Search for the cell housing the specified text and yield its (x, y) center coordinate. 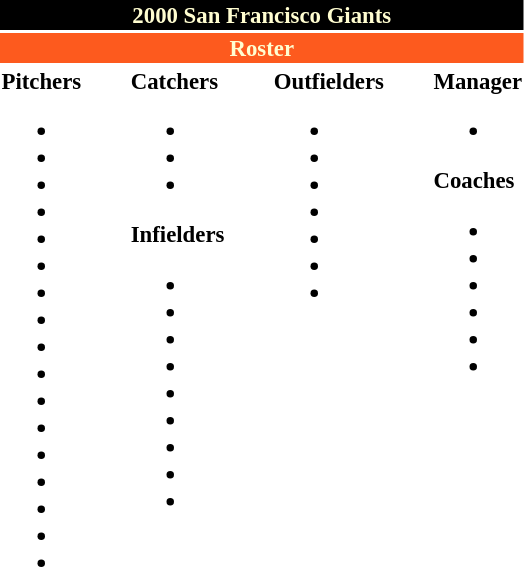
Roster (262, 48)
2000 San Francisco Giants (262, 15)
